Output the [X, Y] coordinate of the center of the cell containing the given text.  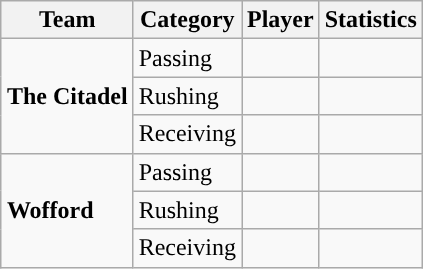
Wofford [67, 210]
Category [187, 20]
Team [67, 20]
The Citadel [67, 96]
Player [281, 20]
Statistics [370, 20]
